Locate the cell with the specified text and output its [X, Y] center coordinate. 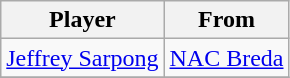
NAC Breda [226, 58]
Player [82, 20]
From [226, 20]
Jeffrey Sarpong [82, 58]
